Provide the (x, y) coordinate of the cell's center where the given text is located.  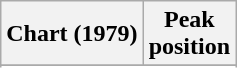
Peakposition (189, 34)
Chart (1979) (72, 34)
